From the cell containing the given text, extract its center point as (X, Y) coordinate. 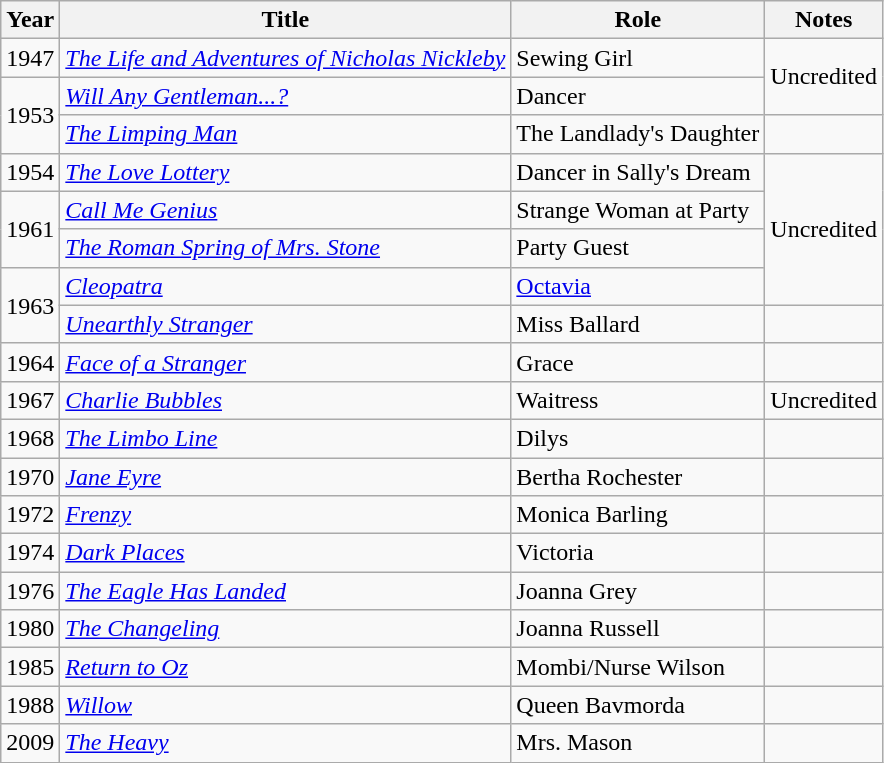
1972 (30, 515)
Call Me Genius (286, 210)
Will Any Gentleman...? (286, 96)
Face of a Stranger (286, 362)
Joanna Russell (638, 629)
The Love Lottery (286, 172)
Miss Ballard (638, 324)
1954 (30, 172)
Return to Oz (286, 667)
Dark Places (286, 553)
Octavia (638, 286)
2009 (30, 743)
The Landlady's Daughter (638, 134)
1988 (30, 705)
1970 (30, 477)
1953 (30, 115)
Monica Barling (638, 515)
Sewing Girl (638, 58)
Mrs. Mason (638, 743)
Unearthly Stranger (286, 324)
Party Guest (638, 248)
The Roman Spring of Mrs. Stone (286, 248)
Dilys (638, 438)
Strange Woman at Party (638, 210)
Jane Eyre (286, 477)
Notes (824, 20)
The Life and Adventures of Nicholas Nickleby (286, 58)
Role (638, 20)
Grace (638, 362)
Bertha Rochester (638, 477)
1964 (30, 362)
Willow (286, 705)
Victoria (638, 553)
Waitress (638, 400)
1980 (30, 629)
Joanna Grey (638, 591)
Cleopatra (286, 286)
The Changeling (286, 629)
Queen Bavmorda (638, 705)
Charlie Bubbles (286, 400)
The Heavy (286, 743)
1974 (30, 553)
1963 (30, 305)
1968 (30, 438)
Dancer (638, 96)
The Eagle Has Landed (286, 591)
Dancer in Sally's Dream (638, 172)
Year (30, 20)
1947 (30, 58)
Title (286, 20)
1985 (30, 667)
1967 (30, 400)
The Limbo Line (286, 438)
The Limping Man (286, 134)
1976 (30, 591)
1961 (30, 229)
Frenzy (286, 515)
Mombi/Nurse Wilson (638, 667)
